From the cell containing the given text, extract its center point as [X, Y] coordinate. 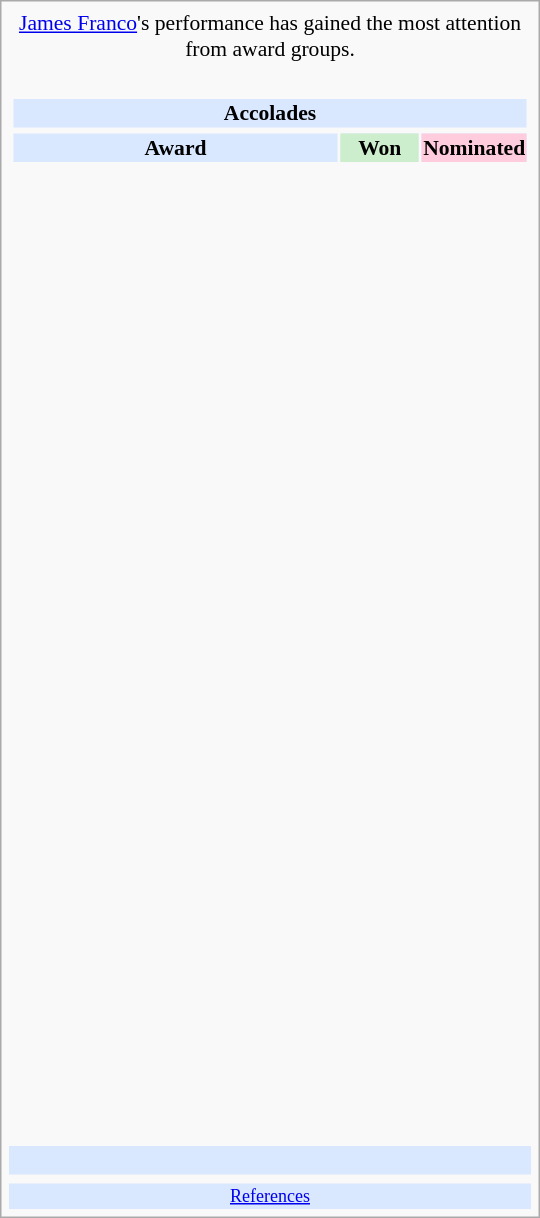
Accolades [270, 113]
References [270, 1196]
James Franco's performance has gained the most attention from award groups. [270, 36]
Accolades Award Won Nominated [270, 606]
Won [380, 147]
Nominated [474, 147]
Award [175, 147]
